Identify which cell holds the provided text, then report its (X, Y) central coordinate. 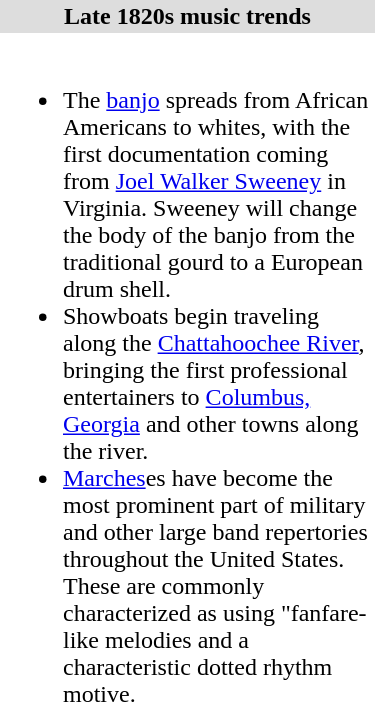
Late 1820s music trends (188, 16)
